Scan for the cell matching the given text and deliver its (X, Y) coordinate at center. 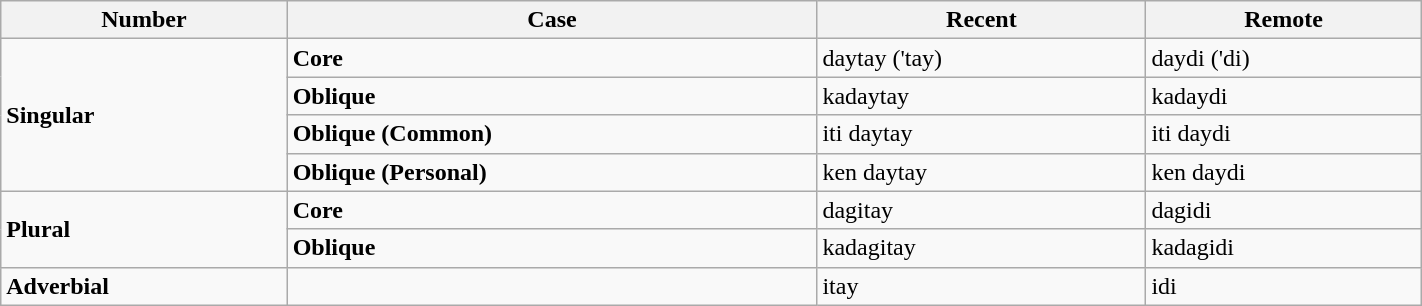
dagitay (982, 210)
Plural (144, 229)
ken daydi (1284, 172)
idi (1284, 286)
iti daytay (982, 134)
Recent (982, 20)
kadaydi (1284, 96)
Singular (144, 115)
Oblique (Common) (552, 134)
dagidi (1284, 210)
Adverbial (144, 286)
itay (982, 286)
ken daytay (982, 172)
daydi ('di) (1284, 58)
Oblique (Personal) (552, 172)
kadagitay (982, 248)
kadagidi (1284, 248)
kadaytay (982, 96)
Case (552, 20)
Remote (1284, 20)
iti daydi (1284, 134)
Number (144, 20)
daytay ('tay) (982, 58)
